Search for the cell housing the specified text and yield its [x, y] center coordinate. 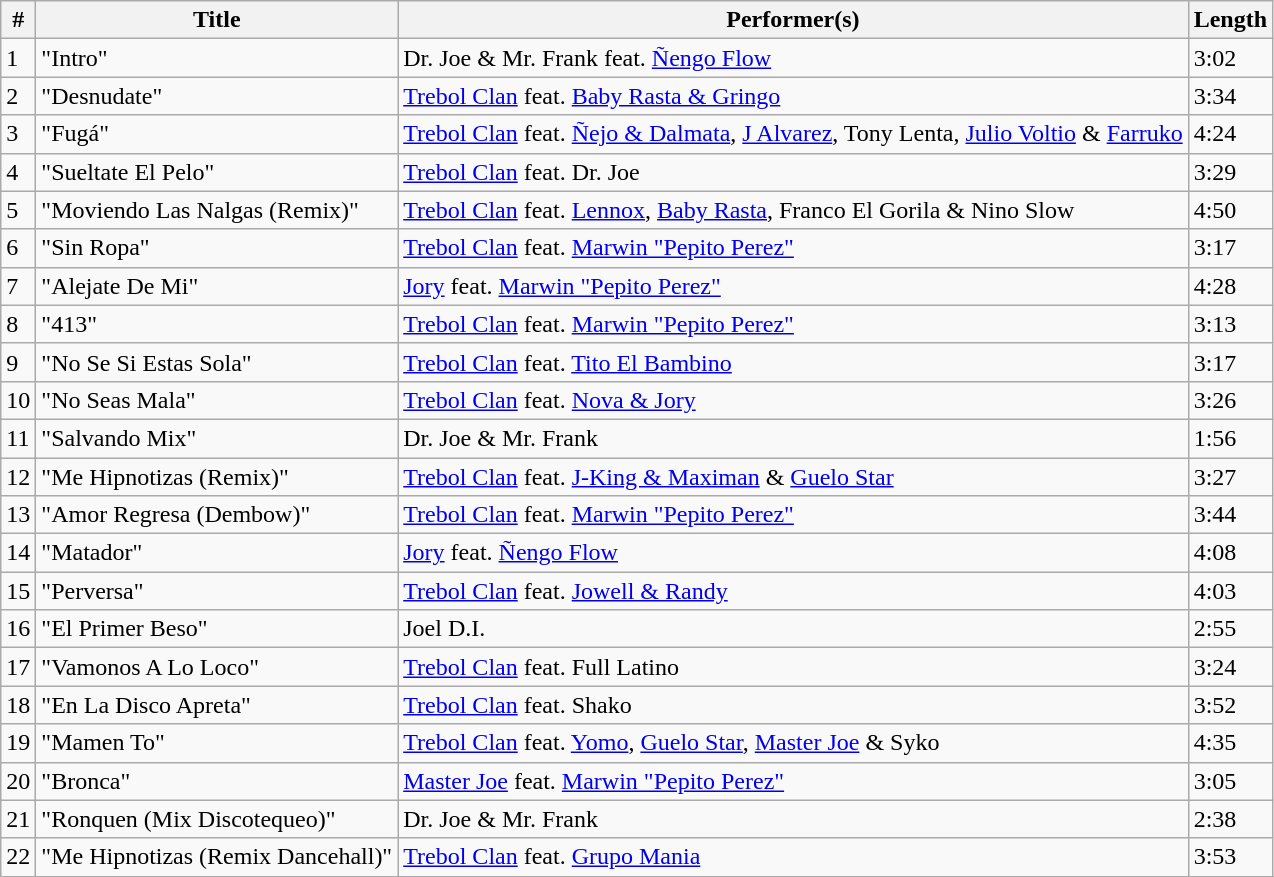
2 [18, 96]
"Mamen To" [217, 743]
8 [18, 324]
"No Se Si Estas Sola" [217, 362]
13 [18, 515]
"Desnudate" [217, 96]
Trebol Clan feat. J-King & Maximan & Guelo Star [793, 477]
12 [18, 477]
Trebol Clan feat. Baby Rasta & Gringo [793, 96]
15 [18, 591]
Title [217, 20]
4:28 [1230, 286]
Trebol Clan feat. Nova & Jory [793, 400]
Trebol Clan feat. Tito El Bambino [793, 362]
"Amor Regresa (Dembow)" [217, 515]
4 [18, 172]
2:38 [1230, 819]
Master Joe feat. Marwin "Pepito Perez" [793, 781]
"Bronca" [217, 781]
"Sin Ropa" [217, 248]
Trebol Clan feat. Shako [793, 705]
Trebol Clan feat. Grupo Mania [793, 857]
6 [18, 248]
"Matador" [217, 553]
7 [18, 286]
20 [18, 781]
4:03 [1230, 591]
3:34 [1230, 96]
Trebol Clan feat. Dr. Joe [793, 172]
Trebol Clan feat. Ñejo & Dalmata, J Alvarez, Tony Lenta, Julio Voltio & Farruko [793, 134]
Trebol Clan feat. Lennox, Baby Rasta, Franco El Gorila & Nino Slow [793, 210]
Performer(s) [793, 20]
"Sueltate El Pelo" [217, 172]
1:56 [1230, 438]
"No Seas Mala" [217, 400]
"El Primer Beso" [217, 629]
"Ronquen (Mix Discotequeo)" [217, 819]
5 [18, 210]
Joel D.I. [793, 629]
"Perversa" [217, 591]
Trebol Clan feat. Jowell & Randy [793, 591]
1 [18, 58]
4:24 [1230, 134]
21 [18, 819]
"Salvando Mix" [217, 438]
9 [18, 362]
"413" [217, 324]
3:52 [1230, 705]
Dr. Joe & Mr. Frank feat. Ñengo Flow [793, 58]
4:35 [1230, 743]
4:08 [1230, 553]
3:44 [1230, 515]
14 [18, 553]
# [18, 20]
18 [18, 705]
2:55 [1230, 629]
Jory feat. Marwin "Pepito Perez" [793, 286]
4:50 [1230, 210]
10 [18, 400]
Jory feat. Ñengo Flow [793, 553]
"Intro" [217, 58]
Trebol Clan feat. Full Latino [793, 667]
19 [18, 743]
3:29 [1230, 172]
Trebol Clan feat. Yomo, Guelo Star, Master Joe & Syko [793, 743]
"Alejate De Mi" [217, 286]
3:27 [1230, 477]
3:05 [1230, 781]
3:02 [1230, 58]
Length [1230, 20]
22 [18, 857]
"En La Disco Apreta" [217, 705]
"Fugá" [217, 134]
11 [18, 438]
"Vamonos A Lo Loco" [217, 667]
3 [18, 134]
3:53 [1230, 857]
17 [18, 667]
16 [18, 629]
3:24 [1230, 667]
3:13 [1230, 324]
"Moviendo Las Nalgas (Remix)" [217, 210]
"Me Hipnotizas (Remix)" [217, 477]
"Me Hipnotizas (Remix Dancehall)" [217, 857]
3:26 [1230, 400]
